Provide the (X, Y) coordinate of the cell's center where the given text is located.  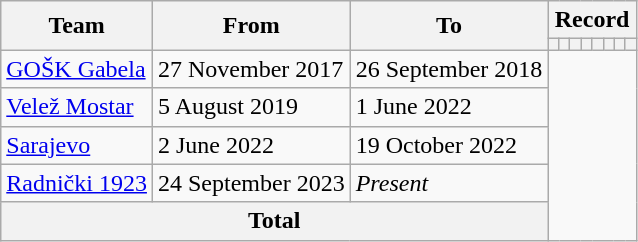
27 November 2017 (251, 69)
From (251, 26)
Present (449, 183)
GOŠK Gabela (77, 69)
19 October 2022 (449, 145)
5 August 2019 (251, 107)
Radnički 1923 (77, 183)
24 September 2023 (251, 183)
Velež Mostar (77, 107)
26 September 2018 (449, 69)
2 June 2022 (251, 145)
Sarajevo (77, 145)
Team (77, 26)
1 June 2022 (449, 107)
Record (592, 20)
Total (274, 221)
To (449, 26)
